Output the [x, y] coordinate of the center of the cell containing the given text.  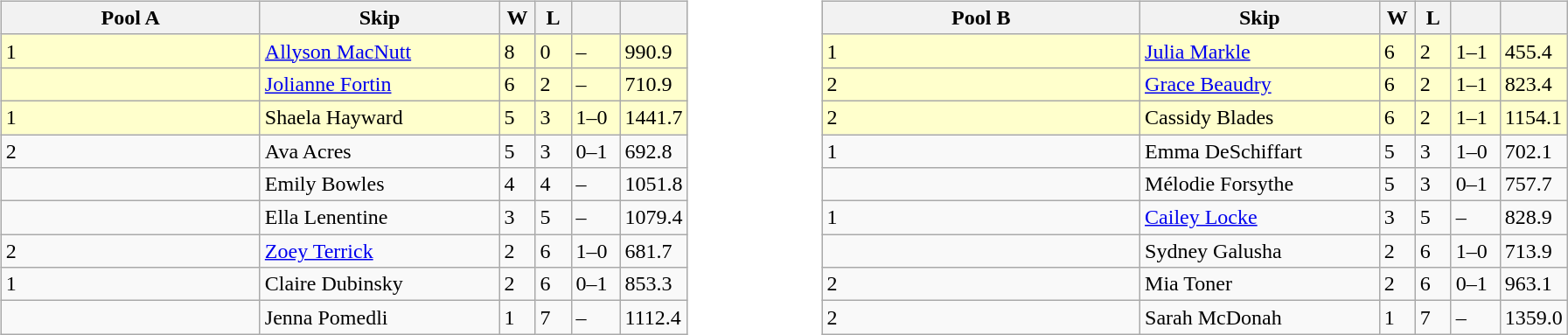
Claire Dubinsky [380, 284]
Ava Acres [380, 151]
Sydney Galusha [1260, 251]
Pool A [130, 17]
0 [553, 51]
Julia Markle [1260, 51]
1359.0 [1534, 318]
823.4 [1534, 84]
1051.8 [654, 185]
1112.4 [654, 318]
757.7 [1534, 185]
Shaela Hayward [380, 117]
713.9 [1534, 251]
Emma DeSchiffart [1260, 151]
Jolianne Fortin [380, 84]
1079.4 [654, 218]
Cassidy Blades [1260, 117]
Emily Bowles [380, 185]
692.8 [654, 151]
702.1 [1534, 151]
990.9 [654, 51]
455.4 [1534, 51]
Grace Beaudry [1260, 84]
8 [518, 51]
828.9 [1534, 218]
Zoey Terrick [380, 251]
1441.7 [654, 117]
Mia Toner [1260, 284]
Jenna Pomedli [380, 318]
Sarah McDonah [1260, 318]
Cailey Locke [1260, 218]
963.1 [1534, 284]
Allyson MacNutt [380, 51]
Pool B [981, 17]
853.3 [654, 284]
Ella Lenentine [380, 218]
Mélodie Forsythe [1260, 185]
710.9 [654, 84]
681.7 [654, 251]
1154.1 [1534, 117]
